Return the [x, y] coordinate for the center point of the cell that contains the specified text.  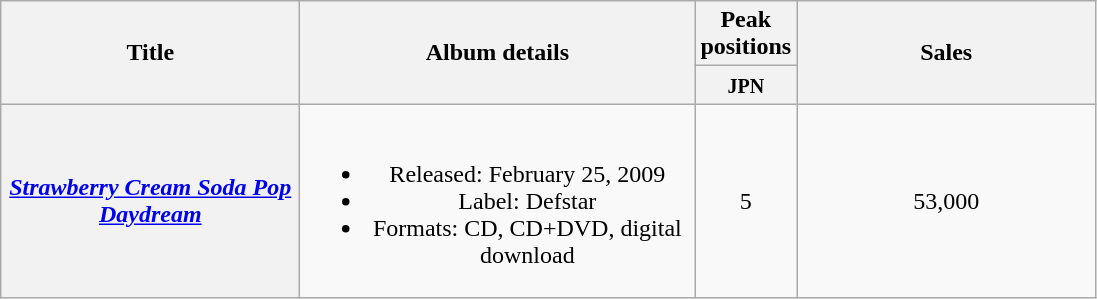
53,000 [946, 201]
Album details [498, 52]
Peak positions [746, 34]
JPN [746, 85]
Strawberry Cream Soda Pop Daydream [150, 201]
Title [150, 52]
5 [746, 201]
Released: February 25, 2009Label: DefstarFormats: CD, CD+DVD, digital download [498, 201]
Sales [946, 52]
